Detect which cell encompasses the target text, then output its (x, y) center coordinate. 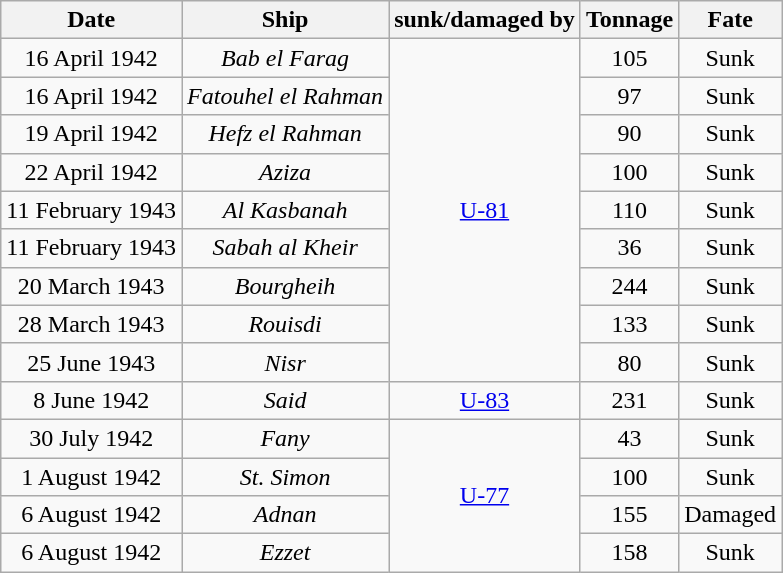
8 June 1942 (92, 400)
Adnan (286, 515)
1 August 1942 (92, 477)
Hefz el Rahman (286, 134)
80 (629, 362)
Ezzet (286, 553)
Date (92, 20)
155 (629, 515)
Rouisdi (286, 324)
Ship (286, 20)
30 July 1942 (92, 438)
19 April 1942 (92, 134)
Al Kasbanah (286, 210)
28 March 1943 (92, 324)
105 (629, 58)
231 (629, 400)
22 April 1942 (92, 172)
244 (629, 286)
St. Simon (286, 477)
sunk/damaged by (485, 20)
110 (629, 210)
Fany (286, 438)
Fatouhel el Rahman (286, 96)
43 (629, 438)
Nisr (286, 362)
133 (629, 324)
36 (629, 248)
Bourgheih (286, 286)
90 (629, 134)
Tonnage (629, 20)
Aziza (286, 172)
20 March 1943 (92, 286)
97 (629, 96)
25 June 1943 (92, 362)
U-83 (485, 400)
Bab el Farag (286, 58)
Fate (730, 20)
158 (629, 553)
Said (286, 400)
U-77 (485, 495)
U-81 (485, 210)
Damaged (730, 515)
Sabah al Kheir (286, 248)
